Pinpoint the cell where the given text exists, returning its (x, y) midpoint coordinate. 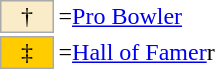
‡ (27, 52)
† (27, 16)
